Scan for the cell matching the given text and deliver its (x, y) coordinate at center. 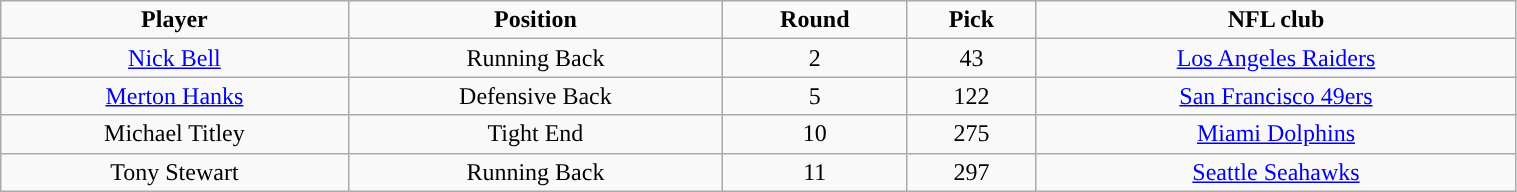
Nick Bell (174, 58)
275 (972, 134)
Michael Titley (174, 134)
NFL club (1276, 20)
Tony Stewart (174, 172)
Round (815, 20)
Position (536, 20)
10 (815, 134)
Seattle Seahawks (1276, 172)
Player (174, 20)
Defensive Back (536, 96)
297 (972, 172)
5 (815, 96)
Pick (972, 20)
2 (815, 58)
Merton Hanks (174, 96)
122 (972, 96)
Tight End (536, 134)
Miami Dolphins (1276, 134)
San Francisco 49ers (1276, 96)
11 (815, 172)
43 (972, 58)
Los Angeles Raiders (1276, 58)
